Capture the cell that displays the provided text and extract its [X, Y] central coordinate. 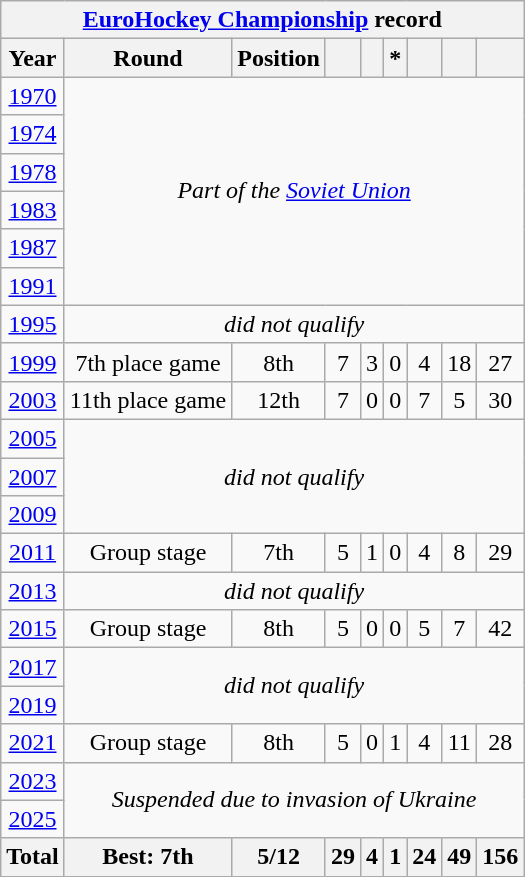
2007 [33, 477]
2005 [33, 438]
11 [460, 743]
1983 [33, 210]
Position [279, 58]
2009 [33, 515]
2003 [33, 400]
1999 [33, 362]
* [396, 58]
7th place game [148, 362]
2025 [33, 819]
49 [460, 857]
1991 [33, 286]
8 [460, 553]
EuroHockey Championship record [262, 20]
2023 [33, 781]
2013 [33, 591]
Total [33, 857]
12th [279, 400]
27 [500, 362]
11th place game [148, 400]
Round [148, 58]
Best: 7th [148, 857]
1987 [33, 248]
42 [500, 629]
2019 [33, 705]
18 [460, 362]
1995 [33, 324]
2015 [33, 629]
24 [424, 857]
Year [33, 58]
1970 [33, 96]
2021 [33, 743]
3 [372, 362]
2017 [33, 667]
7th [279, 553]
1974 [33, 134]
156 [500, 857]
2011 [33, 553]
5/12 [279, 857]
Suspended due to invasion of Ukraine [294, 800]
28 [500, 743]
1978 [33, 172]
30 [500, 400]
Part of the Soviet Union [294, 191]
